Extract the [x, y] coordinate from the center of the cell holding the provided text.  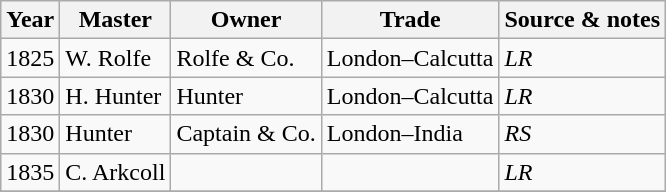
Owner [246, 20]
Master [116, 20]
Year [30, 20]
1835 [30, 172]
W. Rolfe [116, 58]
H. Hunter [116, 96]
London–India [410, 134]
Source & notes [582, 20]
C. Arkcoll [116, 172]
Trade [410, 20]
RS [582, 134]
Rolfe & Co. [246, 58]
1825 [30, 58]
Captain & Co. [246, 134]
